Search for the cell housing the specified text and yield its [x, y] center coordinate. 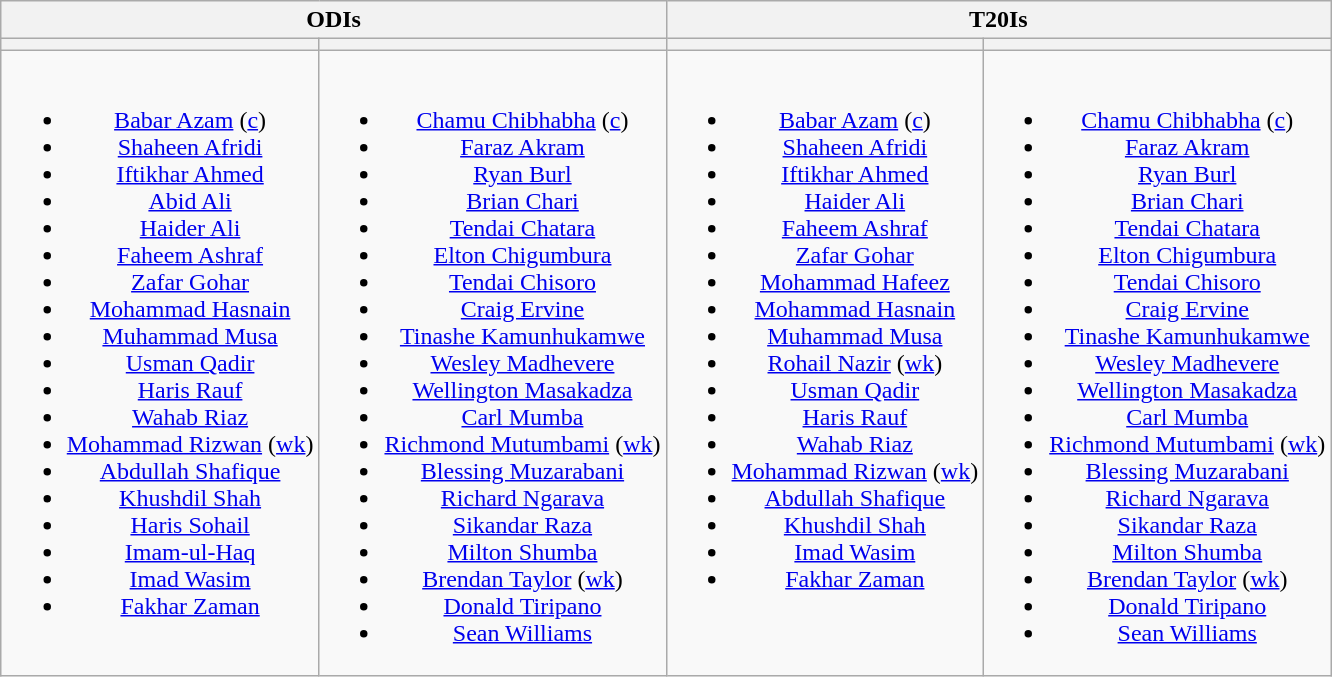
ODIs [334, 20]
T20Is [998, 20]
